Pinpoint the cell where the given text exists, returning its [x, y] midpoint coordinate. 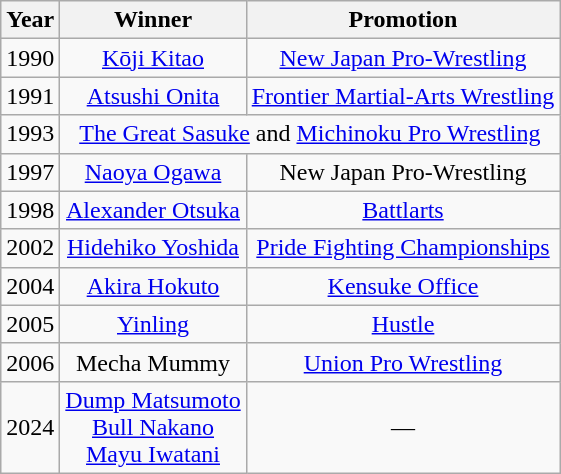
1998 [30, 210]
The Great Sasuke and Michinoku Pro Wrestling [310, 134]
Frontier Martial-Arts Wrestling [403, 96]
Promotion [403, 20]
Naoya Ogawa [153, 172]
Alexander Otsuka [153, 210]
2004 [30, 286]
Dump MatsumotoBull NakanoMayu Iwatani [153, 427]
Mecha Mummy [153, 362]
Hidehiko Yoshida [153, 248]
2002 [30, 248]
Hustle [403, 324]
1997 [30, 172]
Kōji Kitao [153, 58]
Kensuke Office [403, 286]
Year [30, 20]
Pride Fighting Championships [403, 248]
2024 [30, 427]
Yinling [153, 324]
Union Pro Wrestling [403, 362]
Battlarts [403, 210]
1993 [30, 134]
1990 [30, 58]
— [403, 427]
Winner [153, 20]
2006 [30, 362]
2005 [30, 324]
Atsushi Onita [153, 96]
Akira Hokuto [153, 286]
1991 [30, 96]
